Capture the cell that displays the provided text and extract its (X, Y) central coordinate. 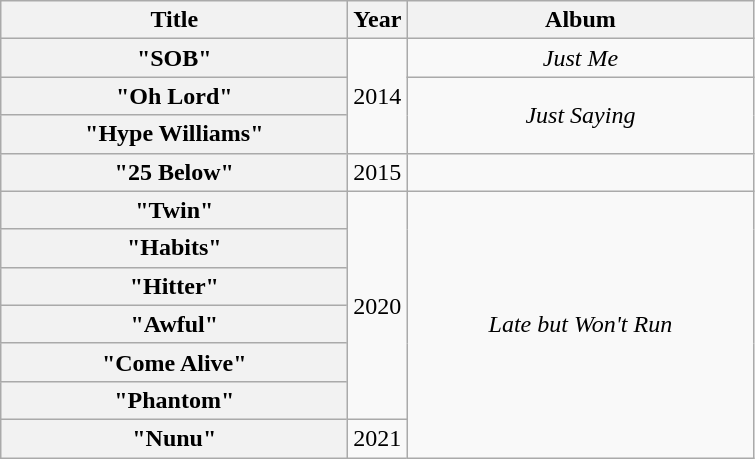
"Oh Lord" (174, 96)
Just Me (580, 58)
2015 (378, 172)
Late but Won't Run (580, 324)
"Phantom" (174, 400)
"Come Alive" (174, 362)
"25 Below" (174, 172)
2014 (378, 96)
"Hitter" (174, 286)
"Nunu" (174, 438)
Year (378, 20)
"Habits" (174, 248)
"Hype Williams" (174, 134)
Title (174, 20)
2020 (378, 305)
"SOB" (174, 58)
"Twin" (174, 210)
Album (580, 20)
Just Saying (580, 115)
"Awful" (174, 324)
2021 (378, 438)
